Detect which cell encompasses the target text, then output its [X, Y] center coordinate. 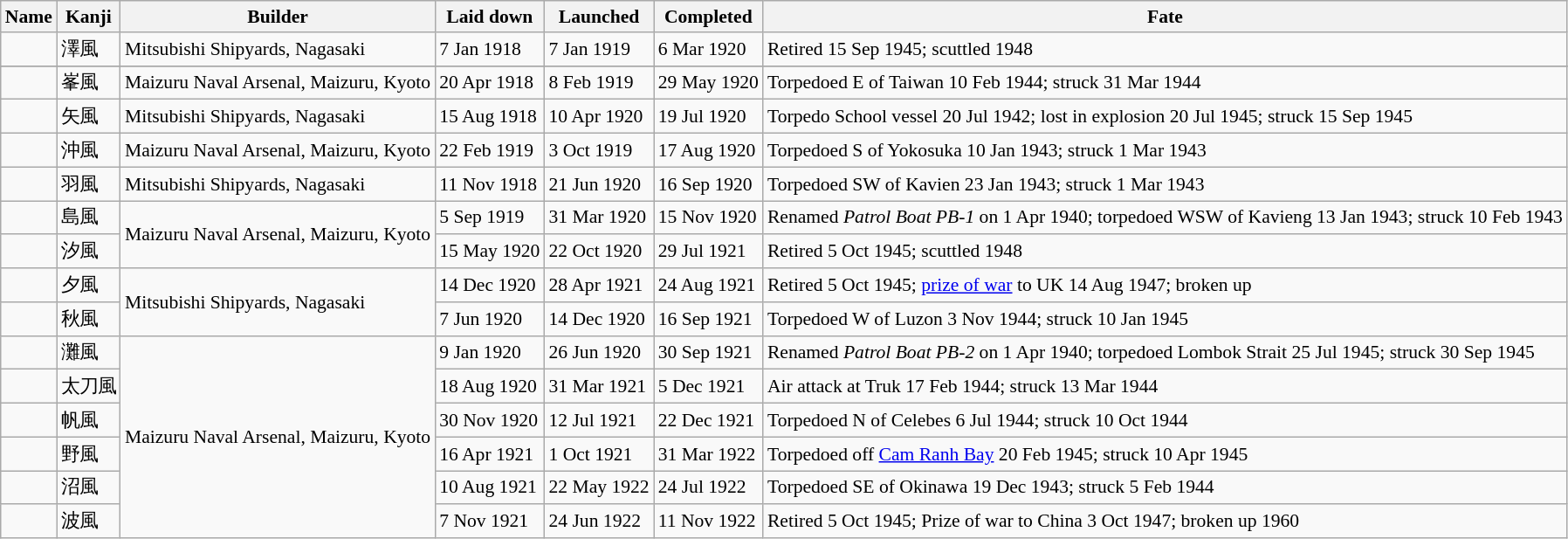
28 Apr 1921 [599, 285]
22 Dec 1921 [709, 421]
20 Apr 1918 [489, 82]
24 Aug 1921 [709, 285]
峯風 [89, 82]
16 Sep 1920 [709, 183]
Renamed Patrol Boat PB-1 on 1 Apr 1940; torpedoed WSW of Kavieng 13 Jan 1943; struck 10 Feb 1943 [1165, 218]
15 Nov 1920 [709, 218]
5 Dec 1921 [709, 386]
1 Oct 1921 [599, 454]
帆風 [89, 421]
Torpedoed off Cam Ranh Bay 20 Feb 1945; struck 10 Apr 1945 [1165, 454]
澤風 [89, 49]
19 Jul 1920 [709, 117]
7 Jan 1919 [599, 49]
灘風 [89, 353]
Torpedo School vessel 20 Jul 1942; lost in explosion 20 Jul 1945; struck 15 Sep 1945 [1165, 117]
24 Jun 1922 [599, 522]
Fate [1165, 17]
6 Mar 1920 [709, 49]
Air attack at Truk 17 Feb 1944; struck 13 Mar 1944 [1165, 386]
24 Jul 1922 [709, 487]
Renamed Patrol Boat PB-2 on 1 Apr 1940; torpedoed Lombok Strait 25 Jul 1945; struck 30 Sep 1945 [1165, 353]
22 Feb 1919 [489, 150]
29 May 1920 [709, 82]
7 Jun 1920 [489, 320]
15 May 1920 [489, 252]
10 Aug 1921 [489, 487]
Torpedoed S of Yokosuka 10 Jan 1943; struck 1 Mar 1943 [1165, 150]
矢風 [89, 117]
野風 [89, 454]
Torpedoed SE of Okinawa 19 Dec 1943; struck 5 Feb 1944 [1165, 487]
31 Mar 1922 [709, 454]
11 Nov 1922 [709, 522]
汐風 [89, 252]
7 Jan 1918 [489, 49]
羽風 [89, 183]
22 Oct 1920 [599, 252]
Torpedoed E of Taiwan 10 Feb 1944; struck 31 Mar 1944 [1165, 82]
22 May 1922 [599, 487]
夕風 [89, 285]
26 Jun 1920 [599, 353]
Retired 5 Oct 1945; prize of war to UK 14 Aug 1947; broken up [1165, 285]
Kanji [89, 17]
Retired 5 Oct 1945; Prize of war to China 3 Oct 1947; broken up 1960 [1165, 522]
8 Feb 1919 [599, 82]
21 Jun 1920 [599, 183]
7 Nov 1921 [489, 522]
30 Nov 1920 [489, 421]
沖風 [89, 150]
Retired 5 Oct 1945; scuttled 1948 [1165, 252]
3 Oct 1919 [599, 150]
Torpedoed N of Celebes 6 Jul 1944; struck 10 Oct 1944 [1165, 421]
10 Apr 1920 [599, 117]
太刀風 [89, 386]
5 Sep 1919 [489, 218]
Torpedoed W of Luzon 3 Nov 1944; struck 10 Jan 1945 [1165, 320]
Completed [709, 17]
Launched [599, 17]
Retired 15 Sep 1945; scuttled 1948 [1165, 49]
秋風 [89, 320]
Laid down [489, 17]
沼風 [89, 487]
9 Jan 1920 [489, 353]
Name [29, 17]
Torpedoed SW of Kavien 23 Jan 1943; struck 1 Mar 1943 [1165, 183]
11 Nov 1918 [489, 183]
29 Jul 1921 [709, 252]
30 Sep 1921 [709, 353]
16 Apr 1921 [489, 454]
17 Aug 1920 [709, 150]
31 Mar 1920 [599, 218]
16 Sep 1921 [709, 320]
31 Mar 1921 [599, 386]
Builder [278, 17]
18 Aug 1920 [489, 386]
島風 [89, 218]
波風 [89, 522]
12 Jul 1921 [599, 421]
15 Aug 1918 [489, 117]
